Determine the (X, Y) coordinate at the center of the cell enclosing the given text.  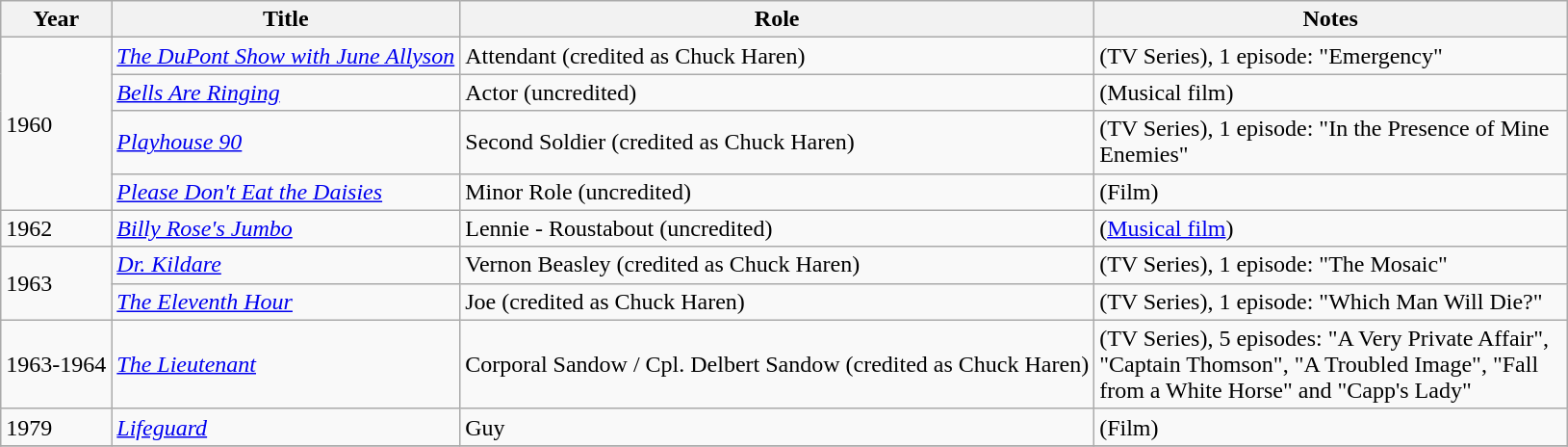
Guy (778, 427)
Playhouse 90 (286, 143)
Lennie - Roustabout (uncredited) (778, 228)
(TV Series), 1 episode: "Emergency" (1330, 56)
Billy Rose's Jumbo (286, 228)
1963-1964 (56, 364)
The DuPont Show with June Allyson (286, 56)
1979 (56, 427)
Actor (uncredited) (778, 92)
Second Soldier (credited as Chuck Haren) (778, 143)
(TV Series), 1 episode: "The Mosaic" (1330, 265)
Joe (credited as Chuck Haren) (778, 302)
Corporal Sandow / Cpl. Delbert Sandow (credited as Chuck Haren) (778, 364)
1963 (56, 283)
1960 (56, 123)
Attendant (credited as Chuck Haren) (778, 56)
Title (286, 19)
The Lieutenant (286, 364)
Lifeguard (286, 427)
Notes (1330, 19)
Dr. Kildare (286, 265)
(TV Series), 5 episodes: "A Very Private Affair", "Captain Thomson", "A Troubled Image", "Fall from a White Horse" and "Capp's Lady" (1330, 364)
The Eleventh Hour (286, 302)
(TV Series), 1 episode: "In the Presence of Mine Enemies" (1330, 143)
Year (56, 19)
Role (778, 19)
Minor Role (uncredited) (778, 192)
(TV Series), 1 episode: "Which Man Will Die?" (1330, 302)
Please Don't Eat the Daisies (286, 192)
1962 (56, 228)
Vernon Beasley (credited as Chuck Haren) (778, 265)
Bells Are Ringing (286, 92)
